Output the (x, y) coordinate of the center of the cell containing the given text.  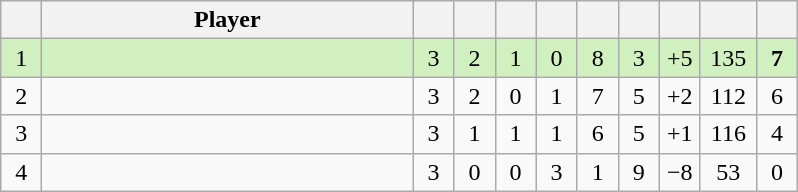
53 (728, 172)
+2 (680, 96)
+5 (680, 58)
+1 (680, 134)
112 (728, 96)
135 (728, 58)
9 (638, 172)
116 (728, 134)
8 (598, 58)
Player (228, 20)
−8 (680, 172)
